Find where the given text appears and provide that cell's center as (x, y) coordinate. 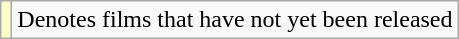
Denotes films that have not yet been released (235, 20)
